For the text-containing cell, return its midpoint in (x, y) coordinate format. 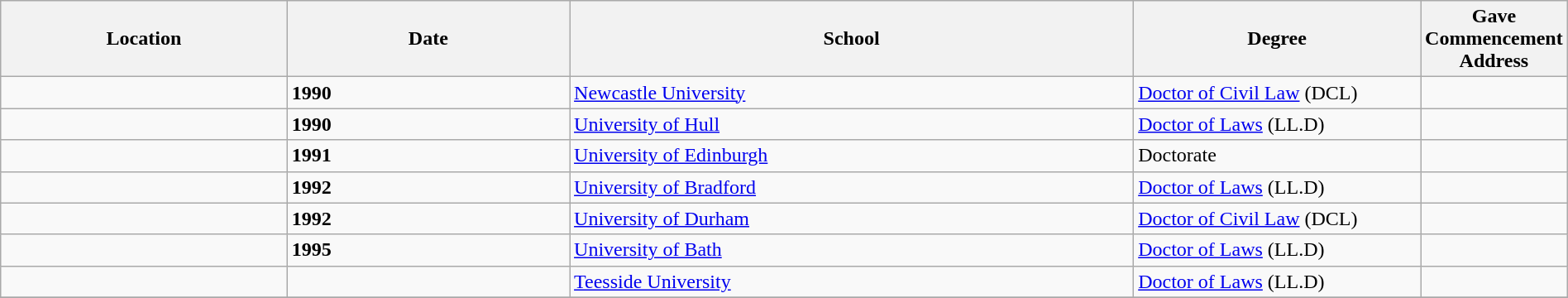
University of Durham (852, 219)
Location (144, 39)
Degree (1277, 39)
School (852, 39)
Teesside University (852, 281)
Doctorate (1277, 156)
University of Hull (852, 124)
1995 (428, 250)
University of Edinburgh (852, 156)
University of Bath (852, 250)
University of Bradford (852, 187)
Newcastle University (852, 93)
1991 (428, 156)
Date (428, 39)
Gave Commencement Address (1494, 39)
